Extract the [x, y] coordinate from the center of the cell holding the provided text.  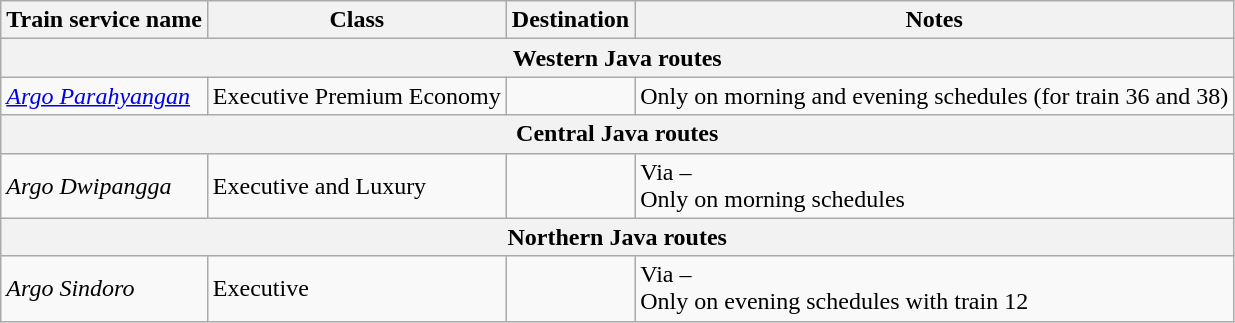
Argo Sindoro [104, 288]
Argo Parahyangan [104, 96]
Destination [570, 20]
Via –Only on morning schedules [934, 186]
Executive [356, 288]
Class [356, 20]
Train service name [104, 20]
Only on morning and evening schedules (for train 36 and 38) [934, 96]
Via –Only on evening schedules with train 12 [934, 288]
Western Java routes [618, 58]
Northern Java routes [618, 237]
Notes [934, 20]
Argo Dwipangga [104, 186]
Executive Premium Economy [356, 96]
Executive and Luxury [356, 186]
Central Java routes [618, 134]
